Pinpoint the cell where the given text exists, returning its (x, y) midpoint coordinate. 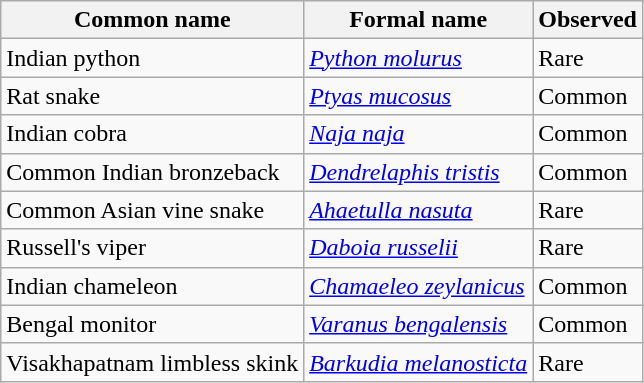
Observed (588, 20)
Indian chameleon (152, 286)
Ptyas mucosus (418, 96)
Dendrelaphis tristis (418, 172)
Common Indian bronzeback (152, 172)
Indian cobra (152, 134)
Varanus bengalensis (418, 324)
Common name (152, 20)
Bengal monitor (152, 324)
Naja naja (418, 134)
Daboia russelii (418, 248)
Formal name (418, 20)
Chamaeleo zeylanicus (418, 286)
Common Asian vine snake (152, 210)
Russell's viper (152, 248)
Python molurus (418, 58)
Visakhapatnam limbless skink (152, 362)
Rat snake (152, 96)
Barkudia melanosticta (418, 362)
Indian python (152, 58)
Ahaetulla nasuta (418, 210)
